From the cell containing the given text, extract its center point as (x, y) coordinate. 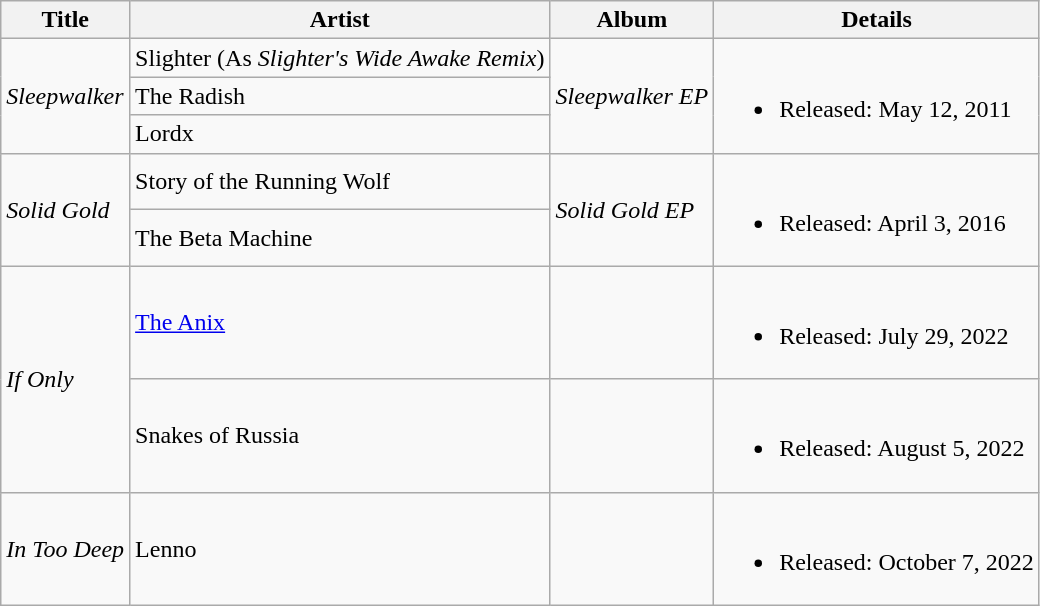
Solid Gold (66, 210)
Album (632, 20)
Sleepwalker (66, 96)
Title (66, 20)
Released: July 29, 2022 (877, 322)
Slighter (As Slighter's Wide Awake Remix) (340, 58)
Released: April 3, 2016 (877, 210)
Released: October 7, 2022 (877, 548)
Lordx (340, 134)
The Beta Machine (340, 238)
Solid Gold EP (632, 210)
Snakes of Russia (340, 436)
Artist (340, 20)
Released: August 5, 2022 (877, 436)
Details (877, 20)
If Only (66, 379)
The Anix (340, 322)
Sleepwalker EP (632, 96)
The Radish (340, 96)
Story of the Running Wolf (340, 182)
Released: May 12, 2011 (877, 96)
Lenno (340, 548)
In Too Deep (66, 548)
